Output the (x, y) coordinate of the center of the cell containing the given text.  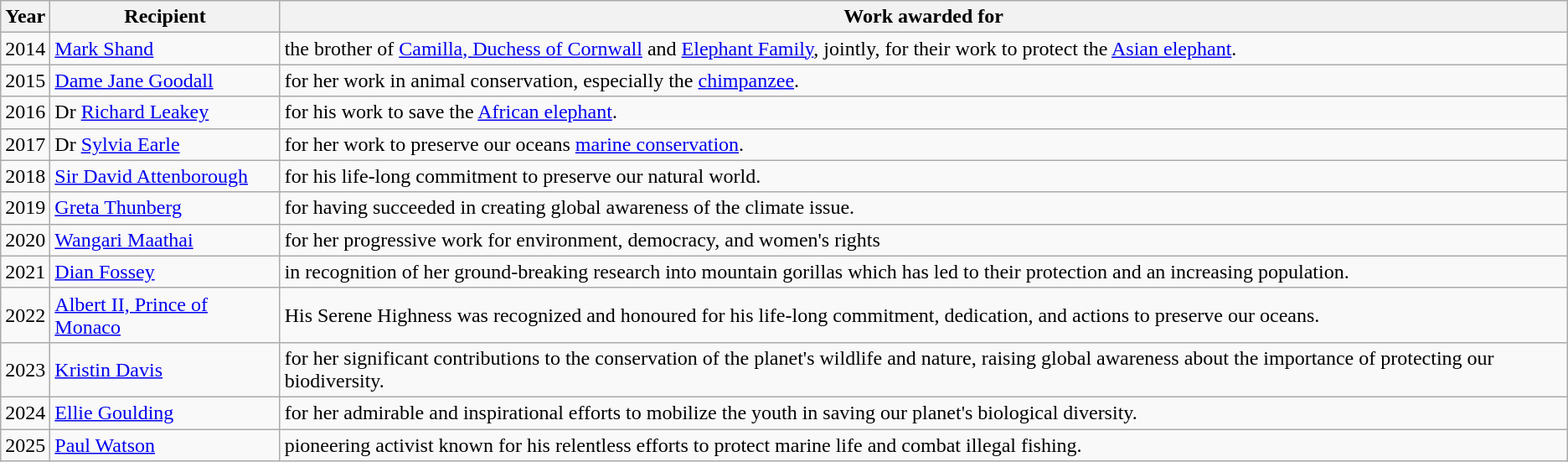
Ellie Goulding (165, 413)
Recipient (165, 17)
2018 (25, 176)
2020 (25, 240)
Sir David Attenborough (165, 176)
for her progressive work for environment, democracy, and women's rights (923, 240)
Dame Jane Goodall (165, 80)
2017 (25, 144)
Work awarded for (923, 17)
Paul Watson (165, 445)
for her admirable and inspirational efforts to mobilize the youth in saving our planet's biological diversity. (923, 413)
2016 (25, 112)
Year (25, 17)
Albert II, Prince of Monaco (165, 315)
2014 (25, 49)
Mark Shand (165, 49)
for having succeeded in creating global awareness of the climate issue. (923, 208)
Dr Richard Leakey (165, 112)
Dr Sylvia Earle (165, 144)
2022 (25, 315)
Kristin Davis (165, 369)
Wangari Maathai (165, 240)
pioneering activist known for his relentless efforts to protect marine life and combat illegal fishing. (923, 445)
for his work to save the African elephant. (923, 112)
2015 (25, 80)
for his life-long commitment to preserve our natural world. (923, 176)
2019 (25, 208)
in recognition of her ground-breaking research into mountain gorillas which has led to their protection and an increasing population. (923, 272)
for her work in animal conservation, especially the chimpanzee. (923, 80)
2024 (25, 413)
Greta Thunberg (165, 208)
for her work to preserve our oceans marine conservation. (923, 144)
the brother of Camilla, Duchess of Cornwall and Elephant Family, jointly, for their work to protect the Asian elephant. (923, 49)
His Serene Highness was recognized and honoured for his life-long commitment, dedication, and actions to preserve our oceans. (923, 315)
2023 (25, 369)
Dian Fossey (165, 272)
2021 (25, 272)
2025 (25, 445)
